Output the [X, Y] coordinate of the center of the cell containing the given text.  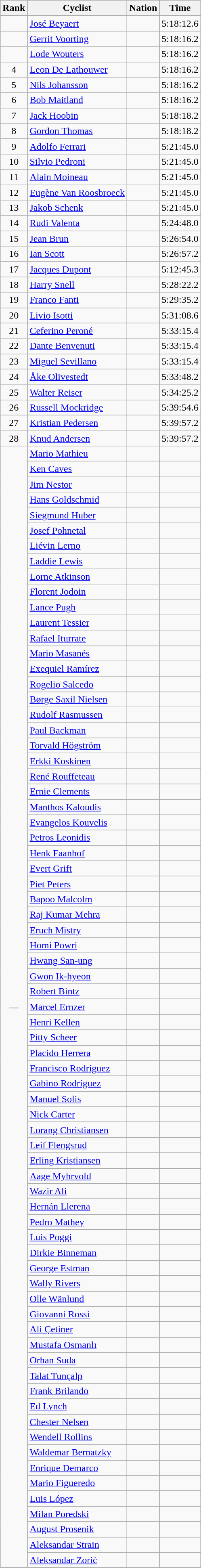
5:33:48.2 [180, 377]
Alain Moineau [77, 177]
Nation [143, 8]
15 [14, 239]
Wazir Ali [77, 1191]
Torvald Högström [77, 746]
Evangelos Kouvelis [77, 822]
5:12:45.3 [180, 269]
23 [14, 361]
Pitty Scheer [77, 1038]
Åke Olivestedt [77, 377]
Henri Kellen [77, 1022]
René Rouffeteau [77, 776]
Laddie Lewis [77, 561]
Rafael Iturrate [77, 638]
Mustafa Osmanlı [77, 1345]
Placido Herrera [77, 1053]
Nils Johansson [77, 85]
Manthos Kaloudis [77, 807]
Robert Bintz [77, 992]
Silvio Pedroni [77, 161]
Rogelio Salcedo [77, 684]
Nick Carter [77, 1114]
Kristian Pedersen [77, 423]
Bapoo Malcolm [77, 899]
Exequiel Ramírez [77, 669]
Olle Wänlund [77, 1299]
Ken Caves [77, 469]
22 [14, 346]
Frank Brilando [77, 1391]
Ceferino Peroné [77, 331]
5:31:08.6 [180, 315]
Jacques Dupont [77, 269]
Eugène Van Roosbroeck [77, 193]
7 [14, 115]
Rudi Valenta [77, 223]
Lode Wouters [77, 54]
Josef Pohnetal [77, 530]
Cyclist [77, 8]
19 [14, 300]
George Estman [77, 1268]
August Prosenik [77, 1529]
Florent Jodoin [77, 592]
Siegmund Huber [77, 515]
Gabino Rodríguez [77, 1084]
Ernie Clements [77, 792]
Aage Myhrvold [77, 1176]
Luis López [77, 1499]
17 [14, 269]
Rudolf Rasmussen [77, 715]
Talat Tunçalp [77, 1375]
Walter Reiser [77, 392]
Marcel Ernzer [77, 1007]
5:24:48.0 [180, 223]
Jean Brun [77, 239]
Knud Andersen [77, 438]
Bob Maitland [77, 100]
Liévin Lerno [77, 546]
5:34:25.2 [180, 392]
Laurent Tessier [77, 623]
Lorang Christiansen [77, 1130]
Lance Pugh [77, 607]
4 [14, 69]
26 [14, 407]
Mario Mathieu [77, 454]
Pedro Mathey [77, 1222]
11 [14, 177]
Evert Grift [77, 868]
Chester Nelsen [77, 1421]
24 [14, 377]
Harry Snell [77, 285]
5 [14, 85]
16 [14, 254]
Franco Fanti [77, 300]
27 [14, 423]
Erkki Koskinen [77, 761]
Leif Flengsrud [77, 1145]
13 [14, 208]
Jack Hoobin [77, 115]
Erling Kristiansen [77, 1160]
6 [14, 100]
José Beyaert [77, 23]
Henk Faanhof [77, 853]
Aleksandar Strain [77, 1545]
Raj Kumar Mehra [77, 914]
Jim Nestor [77, 484]
Piet Peters [77, 884]
5:39:54.6 [180, 407]
25 [14, 392]
5:26:54.0 [180, 239]
Milan Poredski [77, 1514]
Waldemar Bernatzky [77, 1453]
5:29:35.2 [180, 300]
Homi Powri [77, 945]
Hwang San-ung [77, 961]
Wendell Rollins [77, 1437]
Ed Lynch [77, 1406]
21 [14, 331]
Manuel Solis [77, 1099]
Orhan Suda [77, 1360]
9 [14, 146]
20 [14, 315]
10 [14, 161]
Mario Figueredo [77, 1483]
— [14, 1007]
Aleksandar Zorić [77, 1560]
Giovanni Rossi [77, 1314]
12 [14, 193]
Russell Mockridge [77, 407]
Hans Goldschmid [77, 500]
Francisco Rodríguez [77, 1068]
Gwon Ik-hyeon [77, 976]
Petros Leonidis [77, 838]
Hernán Llerena [77, 1207]
Dirkie Binneman [77, 1253]
5:28:22.2 [180, 285]
18 [14, 285]
28 [14, 438]
Paul Backman [77, 730]
Leon De Lathouwer [77, 69]
Gerrit Voorting [77, 39]
Wally Rivers [77, 1283]
Børge Saxil Nielsen [77, 700]
Rank [14, 8]
5:26:57.2 [180, 254]
Livio Isotti [77, 315]
Eruch Mistry [77, 930]
Ali Çetiner [77, 1329]
Adolfo Ferrari [77, 146]
Mario Masanés [77, 653]
Enrique Demarco [77, 1468]
Luis Poggi [77, 1237]
Gordon Thomas [77, 131]
Ian Scott [77, 254]
8 [14, 131]
Lorne Atkinson [77, 576]
14 [14, 223]
Jakob Schenk [77, 208]
5:18:12.6 [180, 23]
Dante Benvenuti [77, 346]
Time [180, 8]
Miguel Sevillano [77, 361]
